Identify which cell holds the provided text, then report its (x, y) central coordinate. 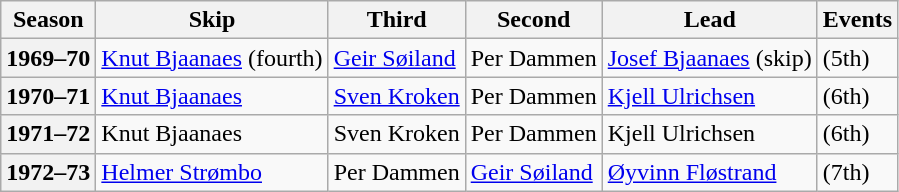
Lead (710, 20)
1971–72 (48, 134)
Second (534, 20)
Events (857, 20)
1972–73 (48, 172)
Season (48, 20)
Knut Bjaanaes (fourth) (212, 58)
Josef Bjaanaes (skip) (710, 58)
1970–71 (48, 96)
Third (396, 20)
(7th) (857, 172)
Helmer Strømbo (212, 172)
(5th) (857, 58)
Øyvinn Fløstrand (710, 172)
Skip (212, 20)
1969–70 (48, 58)
